Find where the given text appears and provide that cell's center as (X, Y) coordinate. 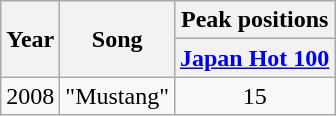
"Mustang" (118, 96)
15 (254, 96)
2008 (30, 96)
Song (118, 39)
Peak positions (254, 20)
Japan Hot 100 (254, 58)
Year (30, 39)
